Find where the given text appears and provide that cell's center as (X, Y) coordinate. 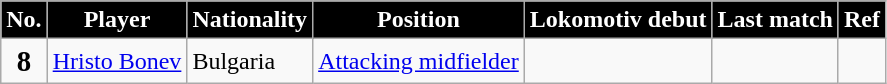
8 (24, 61)
Ref (862, 20)
Last match (775, 20)
Nationality (250, 20)
Player (117, 20)
Attacking midfielder (419, 61)
Hristo Bonev (117, 61)
Position (419, 20)
Lokomotiv debut (618, 20)
Bulgaria (250, 61)
No. (24, 20)
